From the cell containing the given text, extract its center point as [X, Y] coordinate. 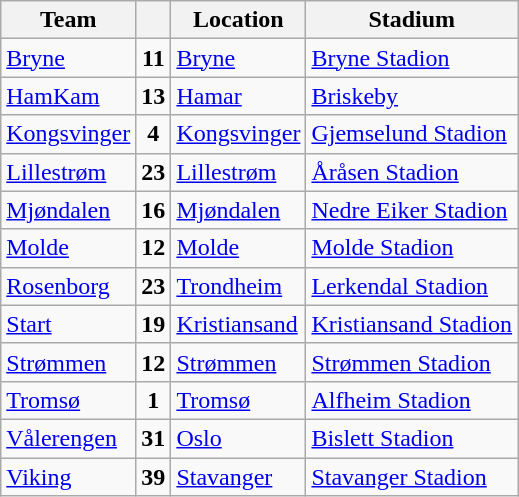
Location [238, 20]
Alfheim Stadion [412, 400]
Team [68, 20]
4 [154, 134]
Bislett Stadion [412, 438]
31 [154, 438]
Gjemselund Stadion [412, 134]
Stavanger Stadion [412, 477]
Lerkendal Stadion [412, 286]
Vålerengen [68, 438]
13 [154, 96]
11 [154, 58]
Åråsen Stadion [412, 172]
Nedre Eiker Stadion [412, 210]
1 [154, 400]
Stadium [412, 20]
Molde Stadion [412, 248]
19 [154, 324]
Kristiansand Stadion [412, 324]
Oslo [238, 438]
16 [154, 210]
39 [154, 477]
Bryne Stadion [412, 58]
Strømmen Stadion [412, 362]
Rosenborg [68, 286]
Hamar [238, 96]
Briskeby [412, 96]
Trondheim [238, 286]
Viking [68, 477]
Stavanger [238, 477]
HamKam [68, 96]
Kristiansand [238, 324]
Start [68, 324]
